Output the [X, Y] coordinate of the center of the cell containing the given text.  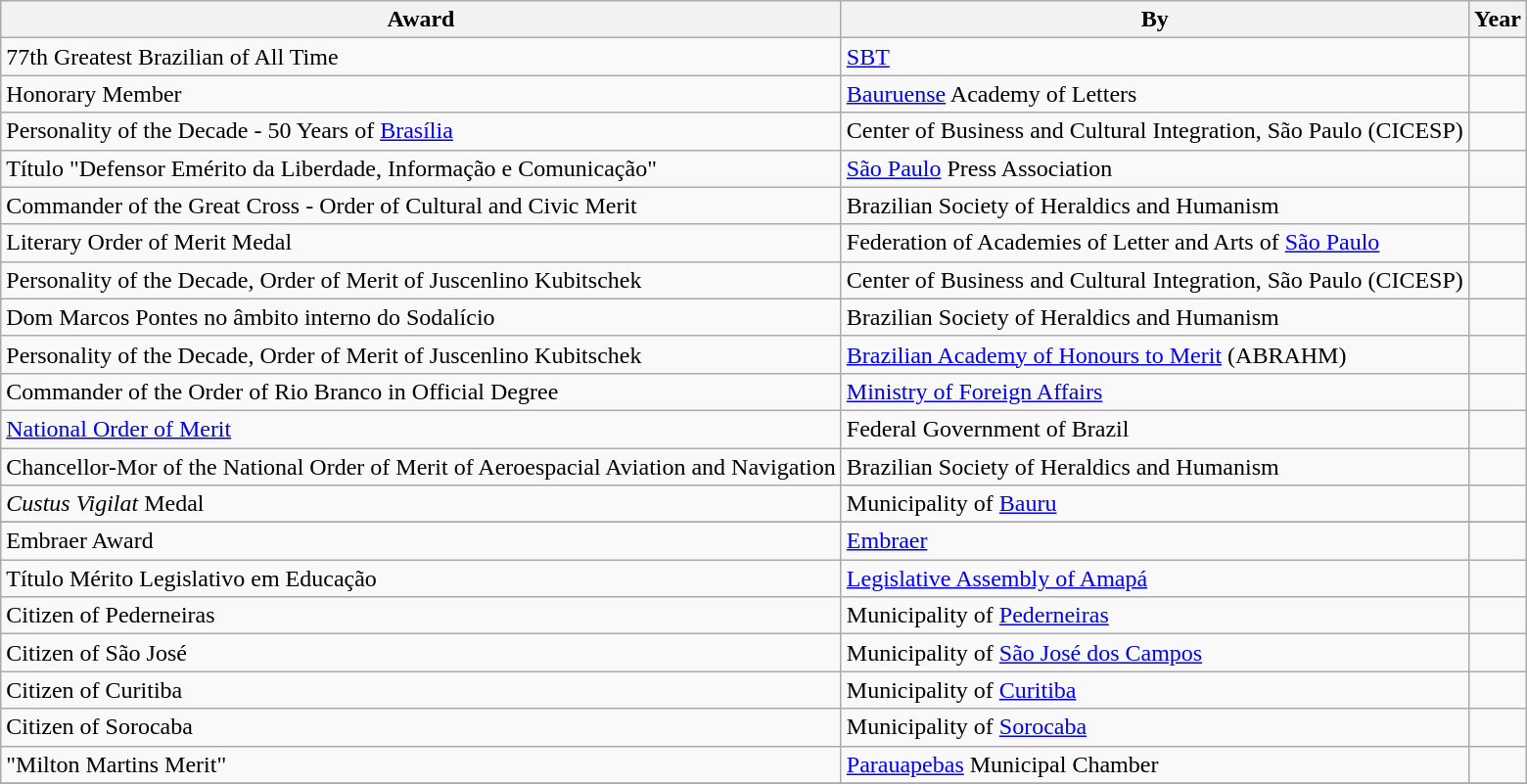
Municipality of Bauru [1155, 504]
Bauruense Academy of Letters [1155, 94]
By [1155, 20]
Citizen of Pederneiras [421, 616]
Honorary Member [421, 94]
Municipality of Pederneiras [1155, 616]
Municipality of Curitiba [1155, 690]
SBT [1155, 57]
Citizen of Sorocaba [421, 727]
Commander of the Order of Rio Branco in Official Degree [421, 392]
Citizen of Curitiba [421, 690]
Municipality of Sorocaba [1155, 727]
Ministry of Foreign Affairs [1155, 392]
National Order of Merit [421, 429]
77th Greatest Brazilian of All Time [421, 57]
Municipality of São José dos Campos [1155, 653]
Chancellor-Mor of the National Order of Merit of Aeroespacial Aviation and Navigation [421, 467]
Custus Vigilat Medal [421, 504]
Brazilian Academy of Honours to Merit (ABRAHM) [1155, 354]
Título Mérito Legislativo em Educação [421, 578]
Título "Defensor Emérito da Liberdade, Informação e Comunicação" [421, 168]
Year [1498, 20]
Commander of the Great Cross - Order of Cultural and Civic Merit [421, 206]
Personality of the Decade - 50 Years of Brasília [421, 131]
Legislative Assembly of Amapá [1155, 578]
"Milton Martins Merit" [421, 764]
Citizen of São José [421, 653]
Embraer Award [421, 541]
Federation of Academies of Letter and Arts of São Paulo [1155, 243]
Embraer [1155, 541]
Award [421, 20]
Federal Government of Brazil [1155, 429]
Parauapebas Municipal Chamber [1155, 764]
Dom Marcos Pontes no âmbito interno do Sodalício [421, 317]
Literary Order of Merit Medal [421, 243]
São Paulo Press Association [1155, 168]
